Detect which cell encompasses the target text, then output its [x, y] center coordinate. 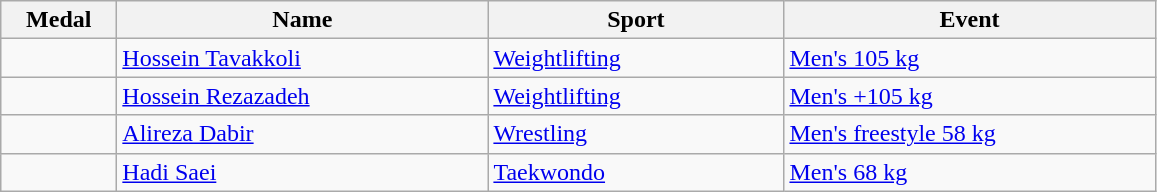
Taekwondo [636, 172]
Event [970, 20]
Wrestling [636, 134]
Men's freestyle 58 kg [970, 134]
Sport [636, 20]
Medal [59, 20]
Hossein Tavakkoli [302, 58]
Hadi Saei [302, 172]
Name [302, 20]
Men's 105 kg [970, 58]
Men's +105 kg [970, 96]
Men's 68 kg [970, 172]
Hossein Rezazadeh [302, 96]
Alireza Dabir [302, 134]
